From the cell containing the given text, extract its center point as (X, Y) coordinate. 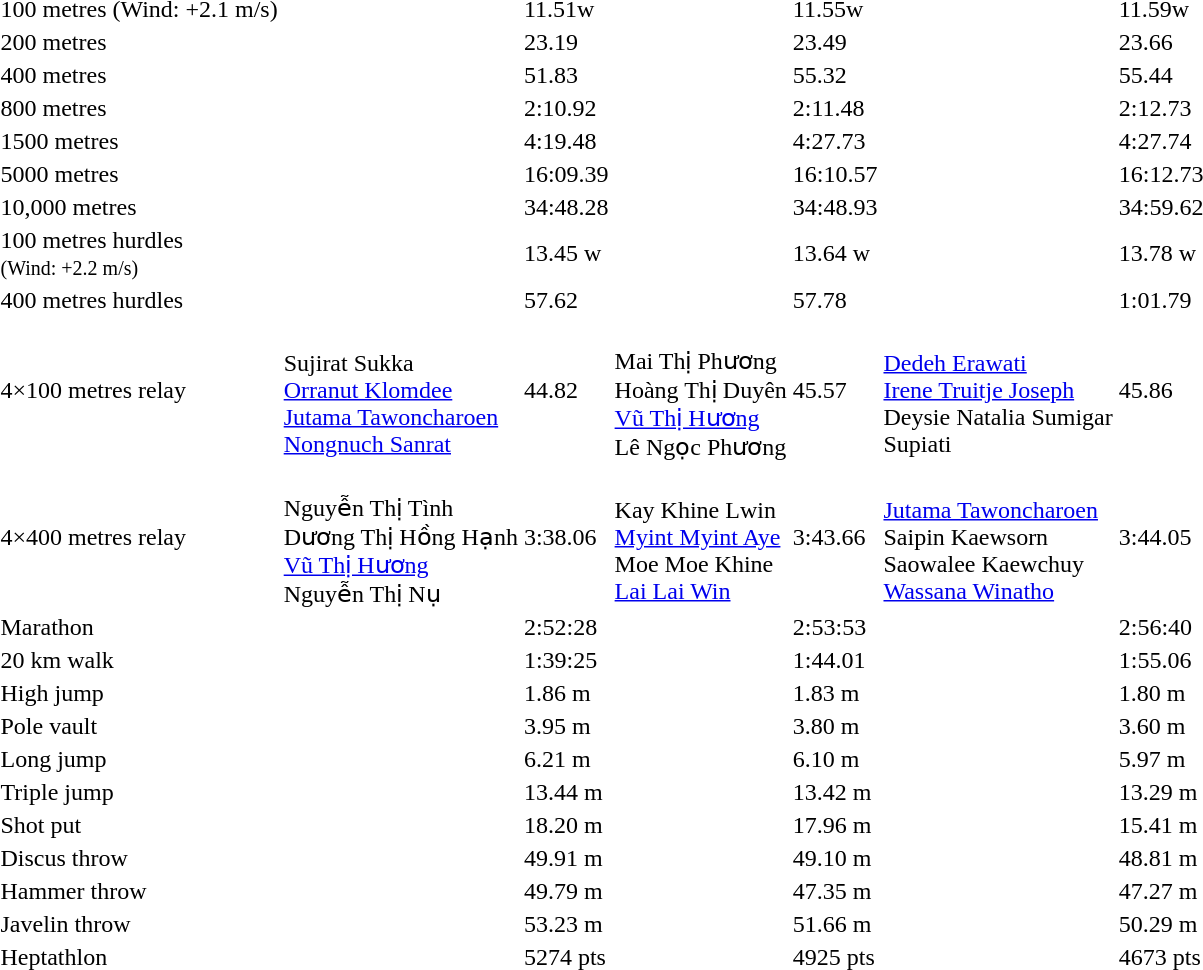
16:09.39 (566, 174)
44.82 (566, 390)
3.95 m (566, 726)
3:38.06 (566, 537)
57.62 (566, 300)
1.83 m (835, 693)
49.10 m (835, 858)
18.20 m (566, 825)
23.19 (566, 42)
Mai Thị PhươngHoàng Thị DuyênVũ Thị HươngLê Ngọc Phương (700, 390)
17.96 m (835, 825)
3:43.66 (835, 537)
1:44.01 (835, 660)
Kay Khine LwinMyint Myint AyeMoe Moe KhineLai Lai Win (700, 537)
53.23 m (566, 924)
45.57 (835, 390)
51.66 m (835, 924)
4:19.48 (566, 141)
57.78 (835, 300)
13.45 w (566, 254)
6.21 m (566, 759)
Sujirat SukkaOrranut KlomdeeJutama TawoncharoenNongnuch Sanrat (400, 390)
47.35 m (835, 891)
6.10 m (835, 759)
2:53:53 (835, 627)
16:10.57 (835, 174)
13.64 w (835, 254)
13.42 m (835, 792)
55.32 (835, 75)
23.49 (835, 42)
Nguyễn Thị TìnhDương Thị Hồng HạnhVũ Thị HươngNguyễn Thị Nụ (400, 537)
49.91 m (566, 858)
34:48.93 (835, 207)
2:10.92 (566, 108)
2:11.48 (835, 108)
13.44 m (566, 792)
1:39:25 (566, 660)
51.83 (566, 75)
Dedeh ErawatiIrene Truitje JosephDeysie Natalia SumigarSupiati (998, 390)
49.79 m (566, 891)
1.86 m (566, 693)
Jutama TawoncharoenSaipin KaewsornSaowalee KaewchuyWassana Winatho (998, 537)
34:48.28 (566, 207)
2:52:28 (566, 627)
4:27.73 (835, 141)
3.80 m (835, 726)
